Find where the given text appears and provide that cell's center as (X, Y) coordinate. 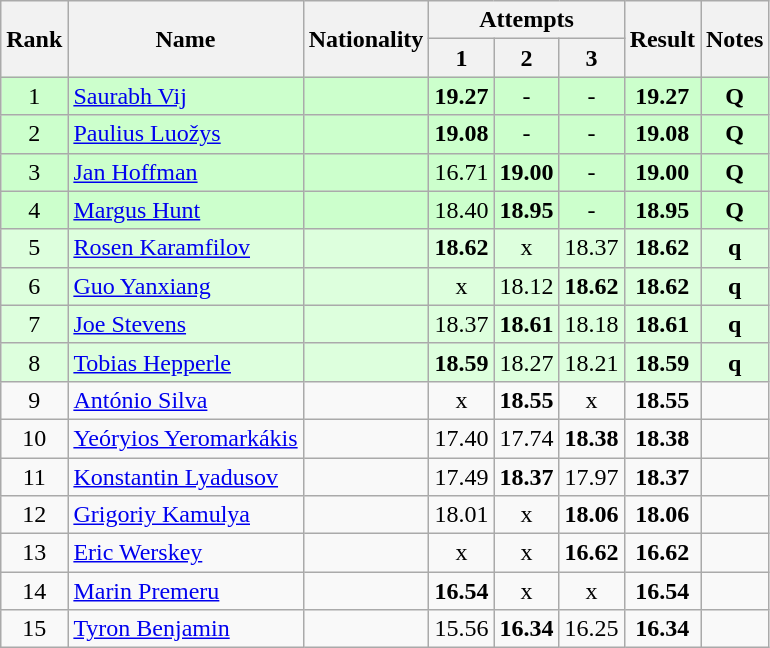
18.27 (526, 362)
18.12 (526, 286)
Joe Stevens (186, 324)
18.21 (592, 362)
17.74 (526, 438)
14 (34, 591)
Jan Hoffman (186, 172)
17.49 (462, 477)
Konstantin Lyadusov (186, 477)
Tobias Hepperle (186, 362)
Grigoriy Kamulya (186, 515)
18.01 (462, 515)
12 (34, 515)
10 (34, 438)
4 (34, 210)
Rosen Karamfilov (186, 248)
18.18 (592, 324)
16.71 (462, 172)
9 (34, 400)
17.97 (592, 477)
Rank (34, 39)
Paulius Luožys (186, 134)
15 (34, 629)
Guo Yanxiang (186, 286)
15.56 (462, 629)
António Silva (186, 400)
Attempts (526, 20)
18.40 (462, 210)
Marin Premeru (186, 591)
6 (34, 286)
Saurabh Vij (186, 96)
Nationality (366, 39)
17.40 (462, 438)
13 (34, 553)
Eric Werskey (186, 553)
7 (34, 324)
Margus Hunt (186, 210)
Notes (734, 39)
8 (34, 362)
Name (186, 39)
Result (662, 39)
5 (34, 248)
11 (34, 477)
16.25 (592, 629)
Tyron Benjamin (186, 629)
Yeóryios Yeromarkákis (186, 438)
